Output the [X, Y] coordinate of the center of the cell containing the given text.  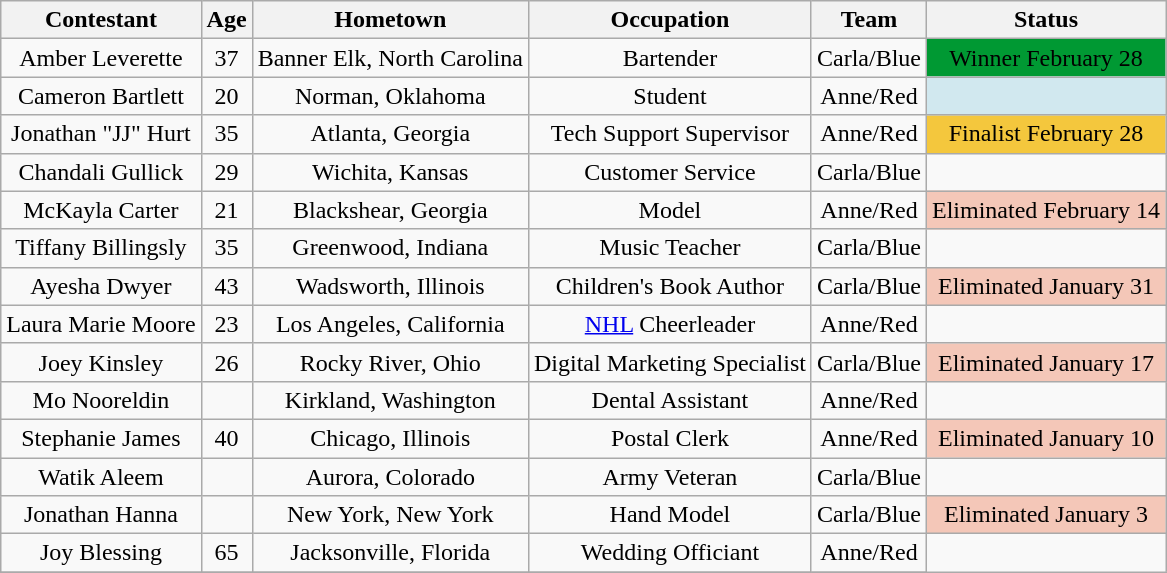
Contestant [101, 20]
Aurora, Colorado [390, 477]
23 [226, 324]
Customer Service [670, 172]
Chandali Gullick [101, 172]
Wichita, Kansas [390, 172]
Student [670, 96]
Tiffany Billingsly [101, 248]
Amber Leverette [101, 58]
Status [1046, 20]
Model [670, 210]
NHL Cheerleader [670, 324]
Chicago, Illinois [390, 438]
Army Veteran [670, 477]
Children's Book Author [670, 286]
Tech Support Supervisor [670, 134]
Bartender [670, 58]
Greenwood, Indiana [390, 248]
Eliminated January 17 [1046, 362]
Jonathan Hanna [101, 515]
Team [868, 20]
Jacksonville, Florida [390, 553]
Atlanta, Georgia [390, 134]
Jonathan "JJ" Hurt [101, 134]
Eliminated January 10 [1046, 438]
Music Teacher [670, 248]
Kirkland, Washington [390, 400]
Joey Kinsley [101, 362]
21 [226, 210]
Dental Assistant [670, 400]
Blackshear, Georgia [390, 210]
Laura Marie Moore [101, 324]
Hand Model [670, 515]
Norman, Oklahoma [390, 96]
Eliminated January 3 [1046, 515]
Los Angeles, California [390, 324]
Eliminated February 14 [1046, 210]
Stephanie James [101, 438]
Mo Nooreldin [101, 400]
Ayesha Dwyer [101, 286]
Eliminated January 31 [1046, 286]
Cameron Bartlett [101, 96]
Hometown [390, 20]
29 [226, 172]
20 [226, 96]
Age [226, 20]
Banner Elk, North Carolina [390, 58]
Finalist February 28 [1046, 134]
Rocky River, Ohio [390, 362]
43 [226, 286]
Joy Blessing [101, 553]
Wadsworth, Illinois [390, 286]
65 [226, 553]
37 [226, 58]
Wedding Officiant [670, 553]
Occupation [670, 20]
New York, New York [390, 515]
Postal Clerk [670, 438]
40 [226, 438]
26 [226, 362]
McKayla Carter [101, 210]
Winner February 28 [1046, 58]
Watik Aleem [101, 477]
Digital Marketing Specialist [670, 362]
